Detect which cell encompasses the target text, then output its (x, y) center coordinate. 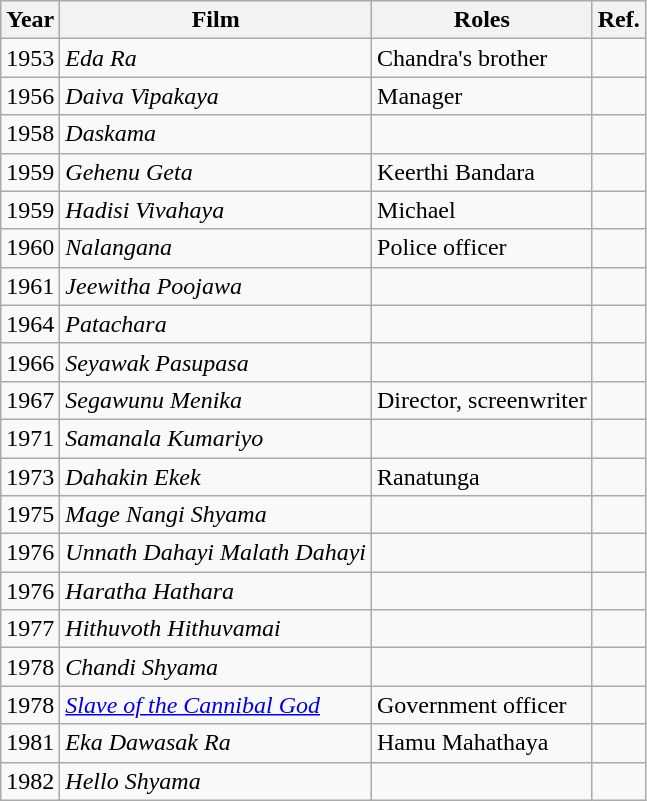
Samanala Kumariyo (216, 438)
Chandra's brother (482, 58)
Daiva Vipakaya (216, 96)
1960 (30, 248)
Patachara (216, 324)
Eka Dawasak Ra (216, 743)
Segawunu Menika (216, 400)
Police officer (482, 248)
1967 (30, 400)
Nalangana (216, 248)
1975 (30, 515)
Hadisi Vivahaya (216, 210)
1956 (30, 96)
1961 (30, 286)
1982 (30, 781)
1958 (30, 134)
Haratha Hathara (216, 591)
Year (30, 20)
Eda Ra (216, 58)
Unnath Dahayi Malath Dahayi (216, 553)
1977 (30, 629)
Jeewitha Poojawa (216, 286)
Mage Nangi Shyama (216, 515)
Manager (482, 96)
Daskama (216, 134)
Keerthi Bandara (482, 172)
Seyawak Pasupasa (216, 362)
Dahakin Ekek (216, 477)
Gehenu Geta (216, 172)
Michael (482, 210)
Government officer (482, 705)
1973 (30, 477)
Hello Shyama (216, 781)
Slave of the Cannibal God (216, 705)
Ranatunga (482, 477)
Hamu Mahathaya (482, 743)
Chandi Shyama (216, 667)
Hithuvoth Hithuvamai (216, 629)
1981 (30, 743)
1966 (30, 362)
Ref. (618, 20)
1971 (30, 438)
Film (216, 20)
1964 (30, 324)
1953 (30, 58)
Roles (482, 20)
Director, screenwriter (482, 400)
